Extract the [x, y] coordinate from the center of the cell holding the provided text.  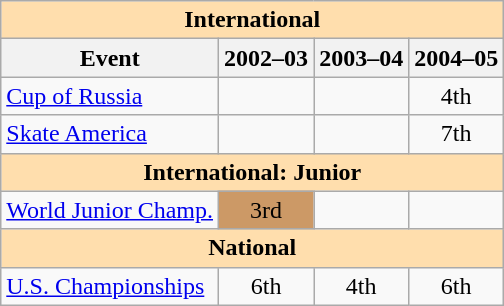
Event [110, 58]
International: Junior [252, 172]
2004–05 [456, 58]
National [252, 248]
2002–03 [266, 58]
U.S. Championships [110, 286]
World Junior Champ. [110, 210]
2003–04 [362, 58]
Skate America [110, 134]
7th [456, 134]
3rd [266, 210]
International [252, 20]
Cup of Russia [110, 96]
